Find where the given text appears and provide that cell's center as (x, y) coordinate. 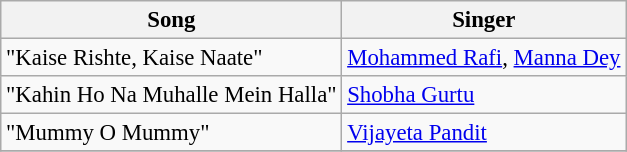
Singer (484, 20)
"Kahin Ho Na Muhalle Mein Halla" (172, 95)
"Kaise Rishte, Kaise Naate" (172, 58)
"Mummy O Mummy" (172, 133)
Mohammed Rafi, Manna Dey (484, 58)
Vijayeta Pandit (484, 133)
Song (172, 20)
Shobha Gurtu (484, 95)
